Find where the given text appears and provide that cell's center as [x, y] coordinate. 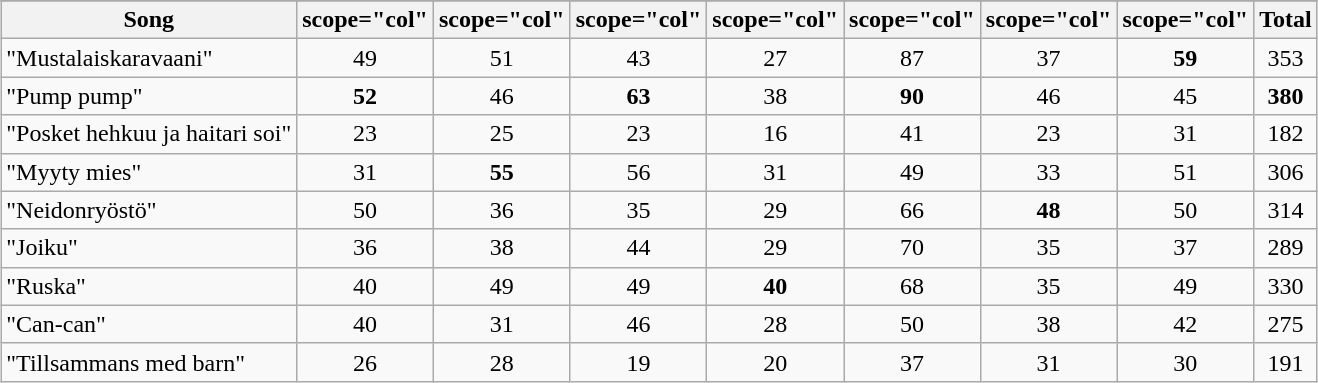
68 [912, 286]
"Myyty mies" [149, 172]
59 [1186, 58]
"Mustalaiskaravaani" [149, 58]
44 [638, 248]
45 [1186, 96]
20 [776, 362]
42 [1186, 324]
Total [1286, 20]
"Can-can" [149, 324]
16 [776, 134]
87 [912, 58]
30 [1186, 362]
353 [1286, 58]
90 [912, 96]
"Joiku" [149, 248]
27 [776, 58]
48 [1048, 210]
66 [912, 210]
380 [1286, 96]
314 [1286, 210]
182 [1286, 134]
25 [502, 134]
"Posket hehkuu ja haitari soi" [149, 134]
41 [912, 134]
330 [1286, 286]
"Pump pump" [149, 96]
70 [912, 248]
19 [638, 362]
"Neidonryöstö" [149, 210]
55 [502, 172]
275 [1286, 324]
43 [638, 58]
33 [1048, 172]
52 [366, 96]
26 [366, 362]
306 [1286, 172]
"Tillsammans med barn" [149, 362]
"Ruska" [149, 286]
289 [1286, 248]
56 [638, 172]
191 [1286, 362]
63 [638, 96]
Song [149, 20]
